Find where the given text appears and provide that cell's center as (X, Y) coordinate. 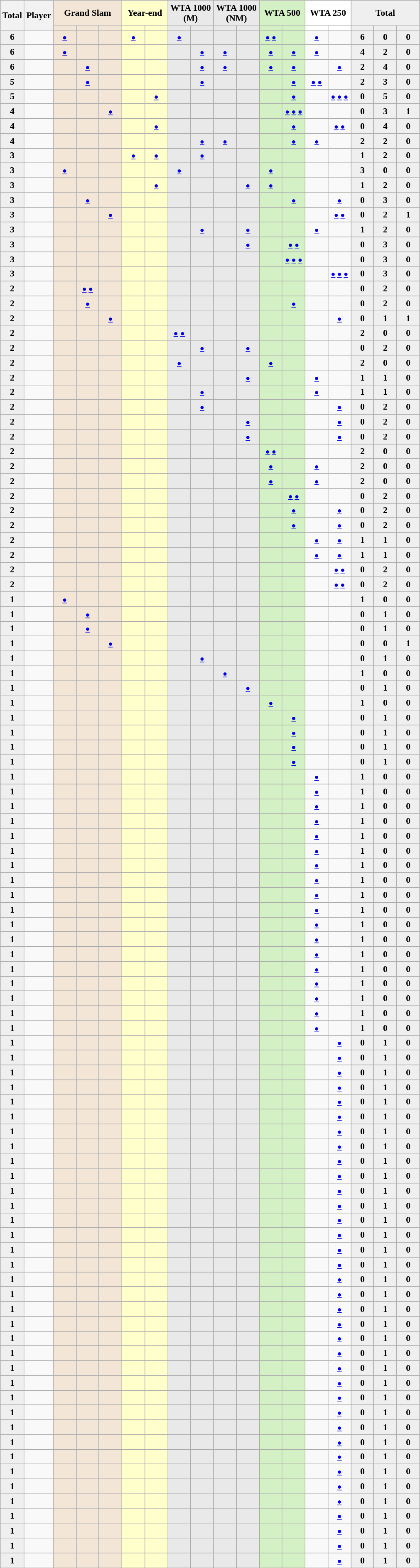
WTA 1000 (M) (191, 13)
Grand Slam (87, 13)
Year-end (145, 13)
WTA 1000 (NM) (236, 13)
WTA 500 (282, 13)
WTA 250 (328, 13)
Player (39, 15)
